Scan for the cell matching the given text and deliver its (x, y) coordinate at center. 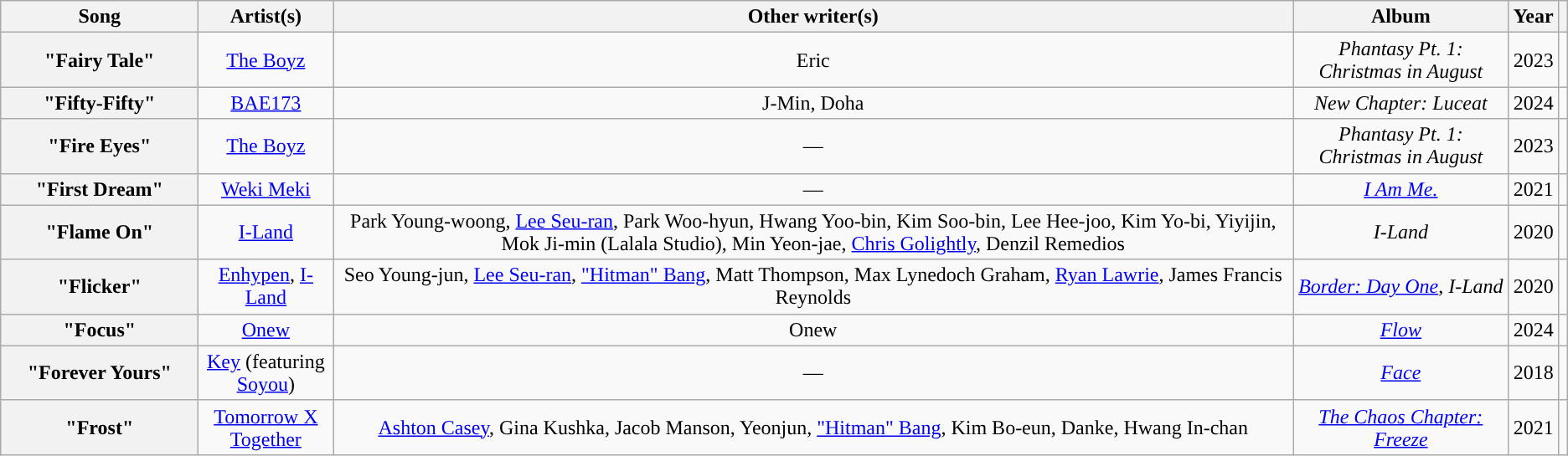
"Flicker" (100, 286)
Album (1400, 17)
"Forever Yours" (100, 373)
"Fire Eyes" (100, 146)
"Fairy Tale" (100, 60)
Enhypen, I-Land (266, 286)
J-Min, Doha (813, 103)
Song (100, 17)
Flow (1400, 330)
I Am Me. (1400, 189)
BAE173 (266, 103)
"Fifty-Fifty" (100, 103)
Border: Day One, I-Land (1400, 286)
Year (1533, 17)
Eric (813, 60)
"Flame On" (100, 233)
Tomorrow X Together (266, 427)
The Chaos Chapter: Freeze (1400, 427)
"First Dream" (100, 189)
Other writer(s) (813, 17)
Weki Meki (266, 189)
"Focus" (100, 330)
Seo Young-jun, Lee Seu-ran, "Hitman" Bang, Matt Thompson, Max Lynedoch Graham, Ryan Lawrie, James Francis Reynolds (813, 286)
"Frost" (100, 427)
Face (1400, 373)
Ashton Casey, Gina Kushka, Jacob Manson, Yeonjun, "Hitman" Bang, Kim Bo-eun, Danke, Hwang In-chan (813, 427)
New Chapter: Luceat (1400, 103)
Key (featuring Soyou) (266, 373)
Artist(s) (266, 17)
2018 (1533, 373)
